Determine the (X, Y) coordinate at the center of the cell enclosing the given text.  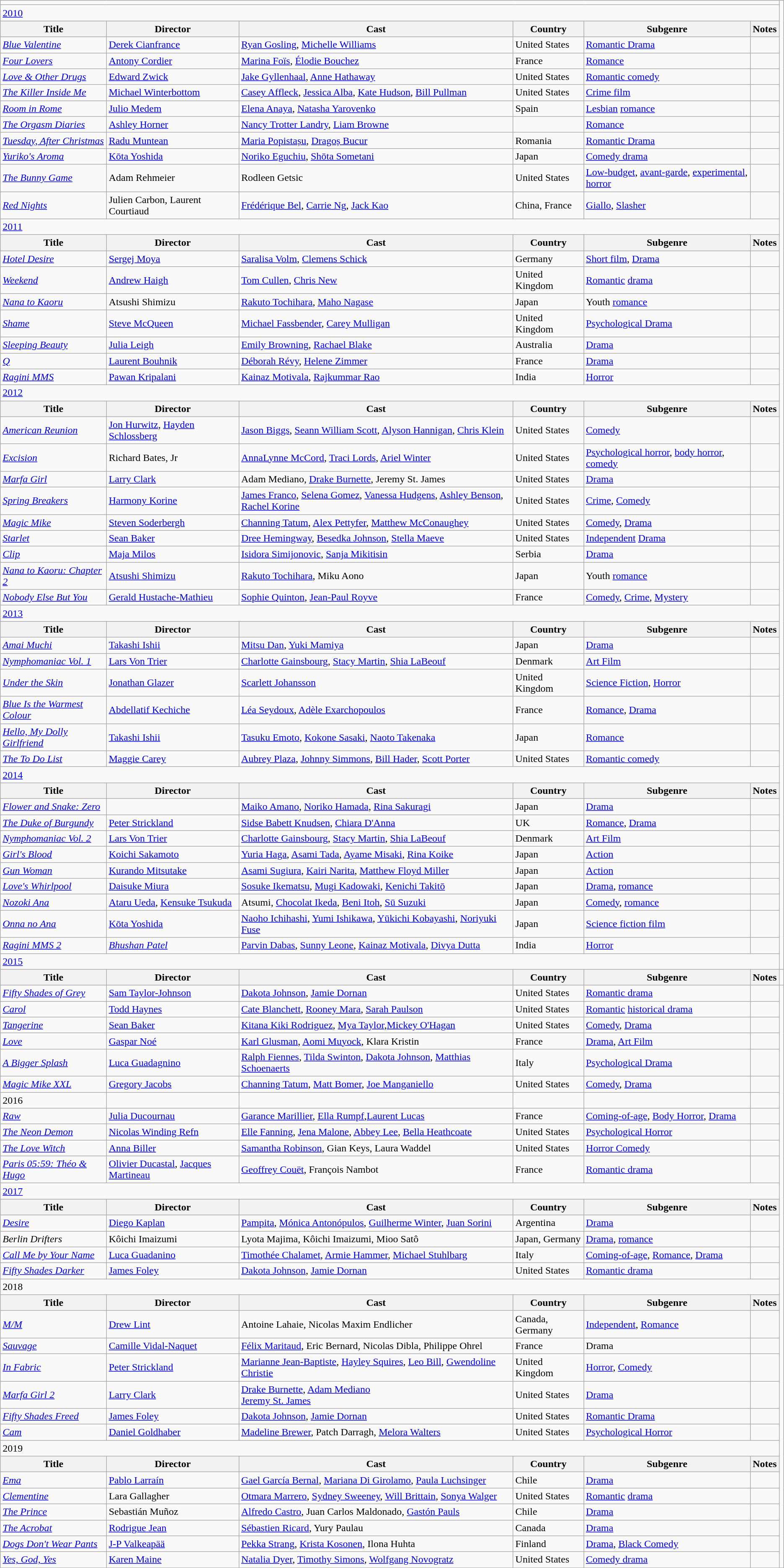
Romantic historical drama (667, 1009)
Camille Vidal-Naquet (173, 1346)
Sergej Moya (173, 259)
Adam Rehmeier (173, 178)
Rodleen Getsic (376, 178)
Crime film (667, 93)
Ralph Fiennes, Tilda Swinton, Dakota Johnson, Matthias Schoenaerts (376, 1063)
Sam Taylor-Johnson (173, 993)
Coming-of-age, Body Horror, Drama (667, 1116)
Andrew Haigh (173, 281)
Science fiction film (667, 924)
Gaspar Noé (173, 1041)
Nymphomaniac Vol. 2 (54, 839)
Comedy, romance (667, 902)
Room in Rome (54, 108)
Luca Guadanino (173, 1255)
Maria Popistașu, Dragoș Bucur (376, 140)
Science Fiction, Horror (667, 682)
2017 (389, 1191)
Fifty Shades Freed (54, 1416)
Tangerine (54, 1025)
Girl's Blood (54, 855)
Channing Tatum, Alex Pettyfer, Matthew McConaughey (376, 522)
Sebastián Muñoz (173, 1512)
Ashley Horner (173, 124)
Comedy (667, 430)
Jon Hurwitz, Hayden Schlossberg (173, 430)
Nozoki Ana (54, 902)
2013 (389, 613)
Gerald Hustache-Mathieu (173, 597)
Naoho Ichihashi, Yumi Ishikawa, Yūkichi Kobayashi, Noriyuki Fuse (376, 924)
2014 (389, 775)
Jonathan Glazer (173, 682)
Pekka Strang, Krista Kosonen, Ilona Huhta (376, 1544)
Germany (548, 259)
Yuria Haga, Asami Tada, Ayame Misaki, Rina Koike (376, 855)
In Fabric (54, 1367)
Love (54, 1041)
Flower and Snake: Zero (54, 806)
Casey Affleck, Jessica Alba, Kate Hudson, Bill Pullman (376, 93)
Parvin Dabas, Sunny Leone, Kainaz Motivala, Divya Dutta (376, 945)
Julio Medem (173, 108)
Amai Muchi (54, 645)
Jake Gyllenhaal, Anne Hathaway (376, 77)
Psychological horror, body horror, comedy (667, 457)
Cate Blanchett, Rooney Mara, Sarah Paulson (376, 1009)
Fifty Shades of Grey (54, 993)
Tuesday, After Christmas (54, 140)
Serbia (548, 554)
The Prince (54, 1512)
Steve McQueen (173, 323)
Independent, Romance (667, 1324)
Paris 05:59: Théo & Hugo (54, 1170)
Derek Cianfrance (173, 45)
Sébastien Ricard, Yury Paulau (376, 1528)
Gun Woman (54, 870)
Dree Hemingway, Besedka Johnson, Stella Maeve (376, 538)
Nancy Trotter Landry, Liam Browne (376, 124)
Marina Foïs, Élodie Bouchez (376, 61)
Yuriko's Aroma (54, 156)
Japan, Germany (548, 1239)
Antony Cordier (173, 61)
Isidora Simijonovic, Sanja Mikitisin (376, 554)
Horror, Comedy (667, 1367)
Frédérique Bel, Carrie Ng, Jack Kao (376, 205)
Madeline Brewer, Patch Darragh, Melora Walters (376, 1432)
Finland (548, 1544)
Radu Muntean (173, 140)
Lyota Majima, Kôichi Imaizumi, Mioo Satô (376, 1239)
Nicolas Winding Refn (173, 1132)
Luca Guadagnino (173, 1063)
The Orgasm Diaries (54, 124)
Channing Tatum, Matt Bomer, Joe Manganiello (376, 1084)
Ragini MMS 2 (54, 945)
Natalia Dyer, Timothy Simons, Wolfgang Novogratz (376, 1560)
Desire (54, 1223)
Blue Valentine (54, 45)
A Bigger Splash (54, 1063)
Scarlett Johansson (376, 682)
Gregory Jacobs (173, 1084)
Excision (54, 457)
Marianne Jean-Baptiste, Hayley Squires, Leo Bill, Gwendoline Christie (376, 1367)
Steven Soderbergh (173, 522)
The Duke of Burgundy (54, 823)
Argentina (548, 1223)
Sauvage (54, 1346)
Sleeping Beauty (54, 345)
Under the Skin (54, 682)
Coming-of-age, Romance, Drama (667, 1255)
Gael García Bernal, Mariana Di Girolamo, Paula Luchsinger (376, 1480)
J-P Valkeapää (173, 1544)
Rakuto Tochihara, Miku Aono (376, 576)
Starlet (54, 538)
Low-budget, avant-garde, experimental, horror (667, 178)
Romania (548, 140)
Canada, Germany (548, 1324)
Clementine (54, 1496)
Q (54, 361)
Blue Is the Warmest Colour (54, 710)
Anna Biller (173, 1148)
Drake Burnette, Adam MedianoJeremy St. James (376, 1394)
Ataru Ueda, Kensuke Tsukuda (173, 902)
Garance Marillier, Ella Rumpf,Laurent Lucas (376, 1116)
2011 (389, 227)
Emily Browning, Rachael Blake (376, 345)
Geoffrey Couët, François Nambot (376, 1170)
Diego Kaplan (173, 1223)
China, France (548, 205)
Lesbian romance (667, 108)
Julia Leigh (173, 345)
Timothée Chalamet, Armie Hammer, Michael Stuhlbarg (376, 1255)
Tasuku Emoto, Kokone Sasaki, Naoto Takenaka (376, 737)
Lara Gallagher (173, 1496)
Short film, Drama (667, 259)
Otmara Marrero, Sydney Sweeney, Will Brittain, Sonya Walger (376, 1496)
Raw (54, 1116)
Spring Breakers (54, 501)
Fifty Shades Darker (54, 1271)
Sosuke Ikematsu, Mugi Kadowaki, Kenichi Takitō (376, 886)
Karen Maine (173, 1560)
Marfa Girl (54, 479)
Kurando Mitsutake (173, 870)
Shame (54, 323)
Harmony Korine (173, 501)
Love's Whirlpool (54, 886)
Clip (54, 554)
Canada (548, 1528)
AnnaLynne McCord, Traci Lords, Ariel Winter (376, 457)
Berlin Drifters (54, 1239)
Kitana Kiki Rodriguez, Mya Taylor,Mickey O'Hagan (376, 1025)
American Reunion (54, 430)
Drama, Art Film (667, 1041)
Noriko Eguchiu, Shōta Sometani (376, 156)
Todd Haynes (173, 1009)
Michael Fassbender, Carey Mulligan (376, 323)
Edward Zwick (173, 77)
Carol (54, 1009)
Félix Maritaud, Eric Bernard, Nicolas Dibla, Philippe Ohrel (376, 1346)
Julien Carbon, Laurent Courtiaud (173, 205)
Atsumi, Chocolat Ikeda, Beni Itoh, Sū Suzuki (376, 902)
Mitsu Dan, Yuki Mamiya (376, 645)
The Love Witch (54, 1148)
Abdellatif Kechiche (173, 710)
Elena Anaya, Natasha Yarovenko (376, 108)
The Killer Inside Me (54, 93)
Independent Drama (667, 538)
2018 (389, 1287)
Kôichi Imaizumi (173, 1239)
2010 (389, 13)
Nana to Kaoru: Chapter 2 (54, 576)
Love & Other Drugs (54, 77)
Olivier Ducastal, Jacques Martineau (173, 1170)
Koichi Sakamoto (173, 855)
Bhushan Patel (173, 945)
Kainaz Motivala, Rajkummar Rao (376, 377)
Onna no Ana (54, 924)
Nana to Kaoru (54, 302)
Saralisa Volm, Clemens Schick (376, 259)
Maiko Amano, Noriko Hamada, Rina Sakuragi (376, 806)
Ema (54, 1480)
Comedy, Crime, Mystery (667, 597)
Elle Fanning, Jena Malone, Abbey Lee, Bella Heathcoate (376, 1132)
Horror Comedy (667, 1148)
Daniel Goldhaber (173, 1432)
Drew Lint (173, 1324)
Australia (548, 345)
Rodrigue Jean (173, 1528)
The Neon Demon (54, 1132)
Pablo Larraín (173, 1480)
Michael Winterbottom (173, 93)
Richard Bates, Jr (173, 457)
Aubrey Plaza, Johnny Simmons, Bill Hader, Scott Porter (376, 759)
Pampita, Mónica Antonópulos, Guilherme Winter, Juan Sorini (376, 1223)
Hello, My Dolly Girlfriend (54, 737)
The To Do List (54, 759)
UK (548, 823)
Déborah Révy, Helene Zimmer (376, 361)
2012 (389, 393)
Four Lovers (54, 61)
Dogs Don't Wear Pants (54, 1544)
Asami Sugiura, Kairi Narita, Matthew Floyd Miller (376, 870)
Antoine Lahaie, Nicolas Maxim Endlicher (376, 1324)
Call Me by Your Name (54, 1255)
Ryan Gosling, Michelle Williams (376, 45)
2016 (54, 1100)
2015 (389, 961)
Hotel Desire (54, 259)
Adam Mediano, Drake Burnette, Jeremy St. James (376, 479)
Nymphomaniac Vol. 1 (54, 661)
Léa Seydoux, Adèle Exarchopoulos (376, 710)
Maja Milos (173, 554)
Rakuto Tochihara, Maho Nagase (376, 302)
Marfa Girl 2 (54, 1394)
Nobody Else But You (54, 597)
Maggie Carey (173, 759)
2019 (389, 1448)
James Franco, Selena Gomez, Vanessa Hudgens, Ashley Benson, Rachel Korine (376, 501)
Magic Mike XXL (54, 1084)
Sidse Babett Knudsen, Chiara D'Anna (376, 823)
Cam (54, 1432)
The Bunny Game (54, 178)
Magic Mike (54, 522)
Julia Ducournau (173, 1116)
Ragini MMS (54, 377)
Yes, God, Yes (54, 1560)
Daisuke Miura (173, 886)
M/M (54, 1324)
The Acrobat (54, 1528)
Jason Biggs, Seann William Scott, Alyson Hannigan, Chris Klein (376, 430)
Drama, Black Comedy (667, 1544)
Alfredo Castro, Juan Carlos Maldonado, Gastón Pauls (376, 1512)
Crime, Comedy (667, 501)
Spain (548, 108)
Sophie Quinton, Jean-Paul Royve (376, 597)
Weekend (54, 281)
Pawan Kripalani (173, 377)
Samantha Robinson, Gian Keys, Laura Waddel (376, 1148)
Karl Glusman, Aomi Muyock, Klara Kristin (376, 1041)
Giallo, Slasher (667, 205)
Red Nights (54, 205)
Tom Cullen, Chris New (376, 281)
Laurent Bouhnik (173, 361)
